Detect which cell encompasses the target text, then output its (X, Y) center coordinate. 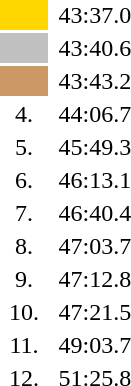
9. (24, 279)
8. (24, 246)
6. (24, 180)
7. (24, 213)
4. (24, 114)
5. (24, 147)
11. (24, 345)
10. (24, 312)
